Find where the given text appears and provide that cell's center as [X, Y] coordinate. 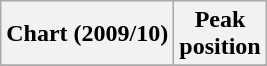
Chart (2009/10) [88, 34]
Peakposition [220, 34]
